Detect which cell encompasses the target text, then output its (x, y) center coordinate. 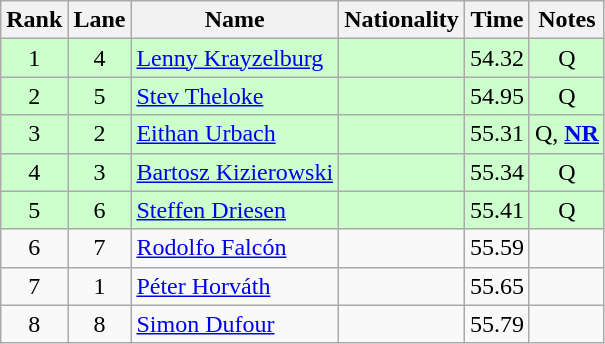
55.59 (496, 248)
55.34 (496, 172)
Lenny Krayzelburg (235, 58)
55.41 (496, 210)
Rodolfo Falcón (235, 248)
54.32 (496, 58)
55.65 (496, 286)
Notes (566, 20)
Q, NR (566, 134)
54.95 (496, 96)
Bartosz Kizierowski (235, 172)
55.31 (496, 134)
Nationality (402, 20)
Name (235, 20)
Time (496, 20)
55.79 (496, 324)
Eithan Urbach (235, 134)
Lane (100, 20)
Steffen Driesen (235, 210)
Péter Horváth (235, 286)
Rank (34, 20)
Stev Theloke (235, 96)
Simon Dufour (235, 324)
